From the cell containing the given text, extract its center point as (X, Y) coordinate. 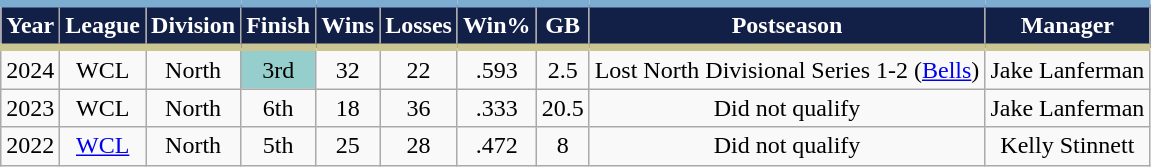
.593 (496, 68)
Losses (419, 26)
18 (348, 108)
Finish (278, 26)
25 (348, 146)
GB (562, 26)
Manager (1068, 26)
Postseason (787, 26)
22 (419, 68)
3rd (278, 68)
.472 (496, 146)
28 (419, 146)
36 (419, 108)
32 (348, 68)
Kelly Stinnett (1068, 146)
6th (278, 108)
2023 (30, 108)
.333 (496, 108)
20.5 (562, 108)
Year (30, 26)
Division (194, 26)
8 (562, 146)
5th (278, 146)
2022 (30, 146)
Lost North Divisional Series 1-2 (Bells) (787, 68)
2024 (30, 68)
2.5 (562, 68)
Win% (496, 26)
Wins (348, 26)
League (103, 26)
